Detect which cell encompasses the target text, then output its (X, Y) center coordinate. 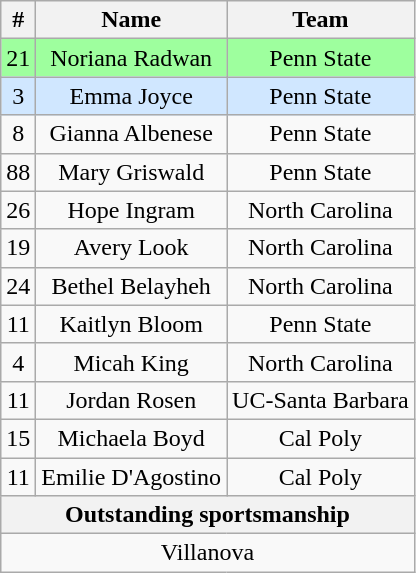
8 (18, 134)
Noriana Radwan (132, 58)
24 (18, 286)
Gianna Albenese (132, 134)
Outstanding sportsmanship (208, 515)
88 (18, 172)
Jordan Rosen (132, 400)
# (18, 20)
UC-Santa Barbara (321, 400)
Micah King (132, 362)
Avery Look (132, 248)
15 (18, 438)
Emilie D'Agostino (132, 477)
Team (321, 20)
Villanova (208, 553)
Mary Griswald (132, 172)
Name (132, 20)
26 (18, 210)
Bethel Belayheh (132, 286)
21 (18, 58)
3 (18, 96)
Emma Joyce (132, 96)
Michaela Boyd (132, 438)
19 (18, 248)
Kaitlyn Bloom (132, 324)
Hope Ingram (132, 210)
4 (18, 362)
